Identify which cell holds the provided text, then report its (x, y) central coordinate. 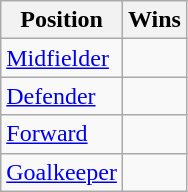
Goalkeeper (62, 172)
Midfielder (62, 58)
Position (62, 20)
Forward (62, 134)
Defender (62, 96)
Wins (154, 20)
